Locate the cell with the specified text and output its (X, Y) center coordinate. 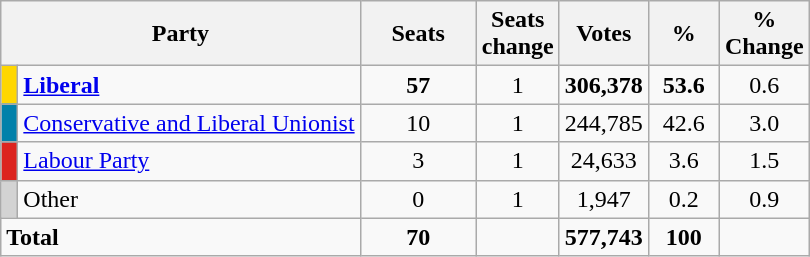
% Change (764, 34)
Total (180, 237)
57 (418, 85)
Other (189, 199)
0 (418, 199)
Seats (418, 34)
% (684, 34)
53.6 (684, 85)
0.2 (684, 199)
Liberal (189, 85)
577,743 (604, 237)
0.9 (764, 199)
24,633 (604, 161)
3 (418, 161)
Votes (604, 34)
1.5 (764, 161)
Labour Party (189, 161)
Party (180, 34)
Conservative and Liberal Unionist (189, 123)
70 (418, 237)
10 (418, 123)
3.0 (764, 123)
3.6 (684, 161)
42.6 (684, 123)
244,785 (604, 123)
306,378 (604, 85)
Seats change (518, 34)
100 (684, 237)
1,947 (604, 199)
0.6 (764, 85)
